Identify which cell holds the provided text, then report its (x, y) central coordinate. 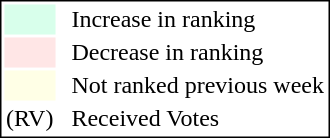
Increase in ranking (198, 19)
Not ranked previous week (198, 85)
Decrease in ranking (198, 53)
(RV) (29, 119)
Received Votes (198, 119)
